Detect which cell encompasses the target text, then output its (x, y) center coordinate. 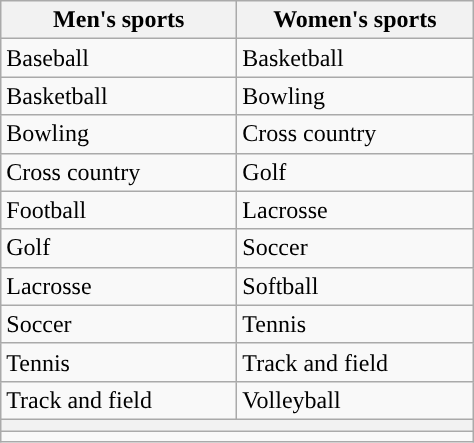
Men's sports (119, 20)
Women's sports (355, 20)
Baseball (119, 58)
Softball (355, 286)
Football (119, 210)
Volleyball (355, 400)
